Extract the (x, y) coordinate from the center of the cell holding the provided text.  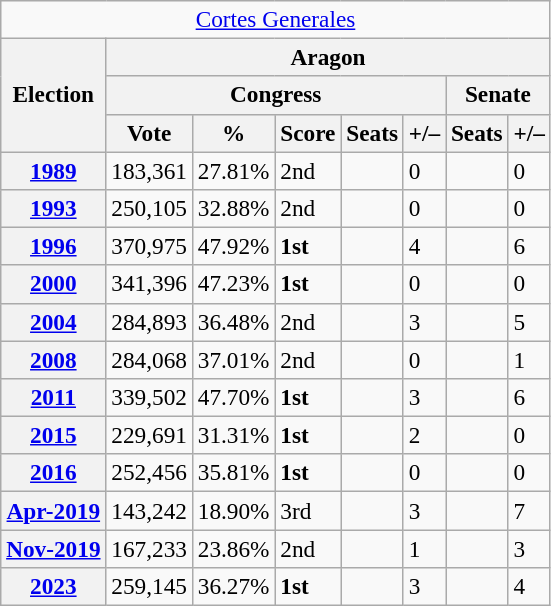
37.01% (234, 359)
Vote (149, 133)
Congress (276, 95)
143,242 (149, 510)
47.92% (234, 246)
2 (424, 435)
31.31% (234, 435)
36.48% (234, 322)
1996 (54, 246)
284,068 (149, 359)
Senate (498, 95)
2011 (54, 397)
2016 (54, 473)
2004 (54, 322)
47.23% (234, 284)
35.81% (234, 473)
284,893 (149, 322)
259,145 (149, 586)
341,396 (149, 284)
23.86% (234, 548)
2000 (54, 284)
36.27% (234, 586)
Score (308, 133)
2023 (54, 586)
Nov-2019 (54, 548)
2015 (54, 435)
167,233 (149, 548)
47.70% (234, 397)
32.88% (234, 208)
Cortes Generales (276, 19)
7 (529, 510)
183,361 (149, 170)
Aragon (328, 57)
229,691 (149, 435)
370,975 (149, 246)
339,502 (149, 397)
3rd (308, 510)
2008 (54, 359)
250,105 (149, 208)
27.81% (234, 170)
1989 (54, 170)
Election (54, 94)
5 (529, 322)
% (234, 133)
Apr-2019 (54, 510)
18.90% (234, 510)
1993 (54, 208)
252,456 (149, 473)
